Output the [X, Y] coordinate of the center of the cell containing the given text.  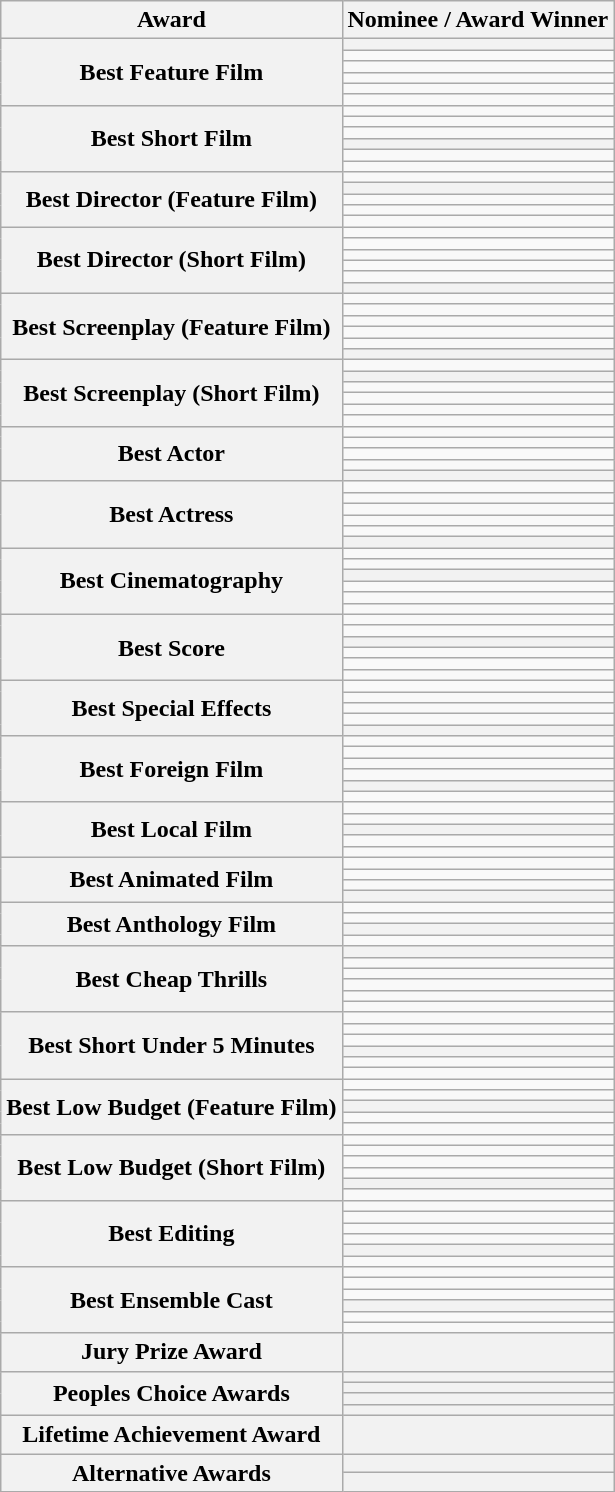
Best Low Budget (Short Film) [172, 1167]
Best Low Budget (Feature Film) [172, 1106]
Best Anthology Film [172, 924]
Best Animated Film [172, 879]
Best Short Film [172, 138]
Best Cheap Thrills [172, 979]
Best Actor [172, 454]
Best Director (Short Film) [172, 260]
Best Feature Film [172, 72]
Best Local Film [172, 830]
Jury Prize Award [172, 1352]
Best Editing [172, 1233]
Lifetime Achievement Award [172, 1434]
Best Short Under 5 Minutes [172, 1045]
Nominee / Award Winner [478, 20]
Best Special Effects [172, 708]
Best Director (Feature Film) [172, 200]
Best Screenplay (Feature Film) [172, 326]
Best Foreign Film [172, 769]
Best Cinematography [172, 581]
Peoples Choice Awards [172, 1393]
Alternative Awards [172, 1473]
Best Screenplay (Short Film) [172, 393]
Award [172, 20]
Best Ensemble Cast [172, 1300]
Best Actress [172, 514]
Best Score [172, 647]
